Return [x, y] of the center of cell containing provided text 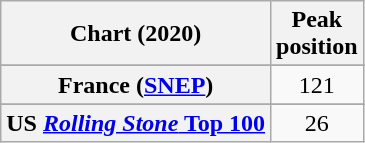
Chart (2020) [136, 34]
121 [317, 85]
26 [317, 123]
US Rolling Stone Top 100 [136, 123]
Peakposition [317, 34]
France (SNEP) [136, 85]
